Identify which cell holds the provided text, then report its [x, y] central coordinate. 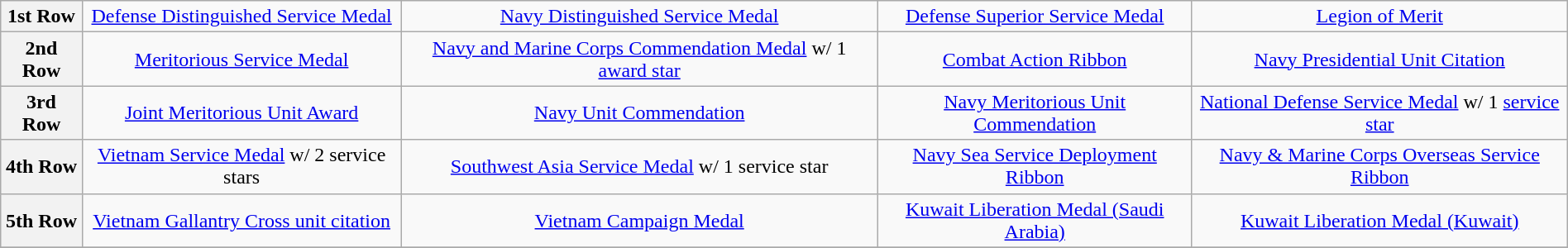
Defense Distinguished Service Medal [241, 17]
Defense Superior Service Medal [1035, 17]
1st Row [41, 17]
5th Row [41, 220]
Navy & Marine Corps Overseas Service Ribbon [1379, 167]
Vietnam Service Medal w/ 2 service stars [241, 167]
Navy Meritorious Unit Commendation [1035, 112]
Navy and Marine Corps Commendation Medal w/ 1 award star [639, 60]
Southwest Asia Service Medal w/ 1 service star [639, 167]
Kuwait Liberation Medal (Kuwait) [1379, 220]
Kuwait Liberation Medal (Saudi Arabia) [1035, 220]
Legion of Merit [1379, 17]
National Defense Service Medal w/ 1 service star [1379, 112]
Navy Sea Service Deployment Ribbon [1035, 167]
Navy Distinguished Service Medal [639, 17]
Vietnam Gallantry Cross unit citation [241, 220]
2nd Row [41, 60]
Joint Meritorious Unit Award [241, 112]
3rd Row [41, 112]
4th Row [41, 167]
Meritorious Service Medal [241, 60]
Navy Unit Commendation [639, 112]
Vietnam Campaign Medal [639, 220]
Combat Action Ribbon [1035, 60]
Navy Presidential Unit Citation [1379, 60]
